Return [x, y] of the center of cell containing provided text 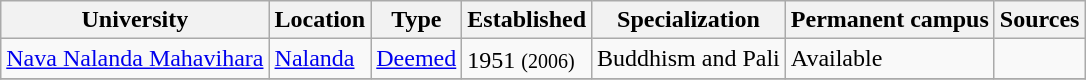
Permanent campus [890, 20]
Specialization [689, 20]
Buddhism and Pali [689, 59]
Available [890, 59]
Nalanda [320, 59]
Sources [1040, 20]
Type [416, 20]
Nava Nalanda Mahavihara [135, 59]
Deemed [416, 59]
Established [527, 20]
University [135, 20]
Location [320, 20]
1951 (2006) [527, 59]
